Search for the cell housing the specified text and yield its [X, Y] center coordinate. 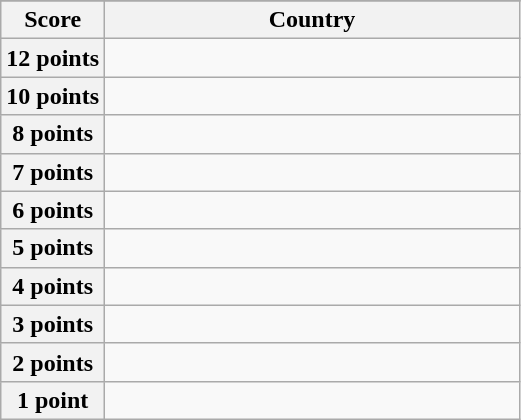
4 points [53, 286]
Country [312, 20]
2 points [53, 362]
7 points [53, 172]
8 points [53, 134]
5 points [53, 248]
6 points [53, 210]
10 points [53, 96]
Score [53, 20]
3 points [53, 324]
12 points [53, 58]
1 point [53, 400]
